Return the (X, Y) coordinate for the center point of the cell that contains the specified text.  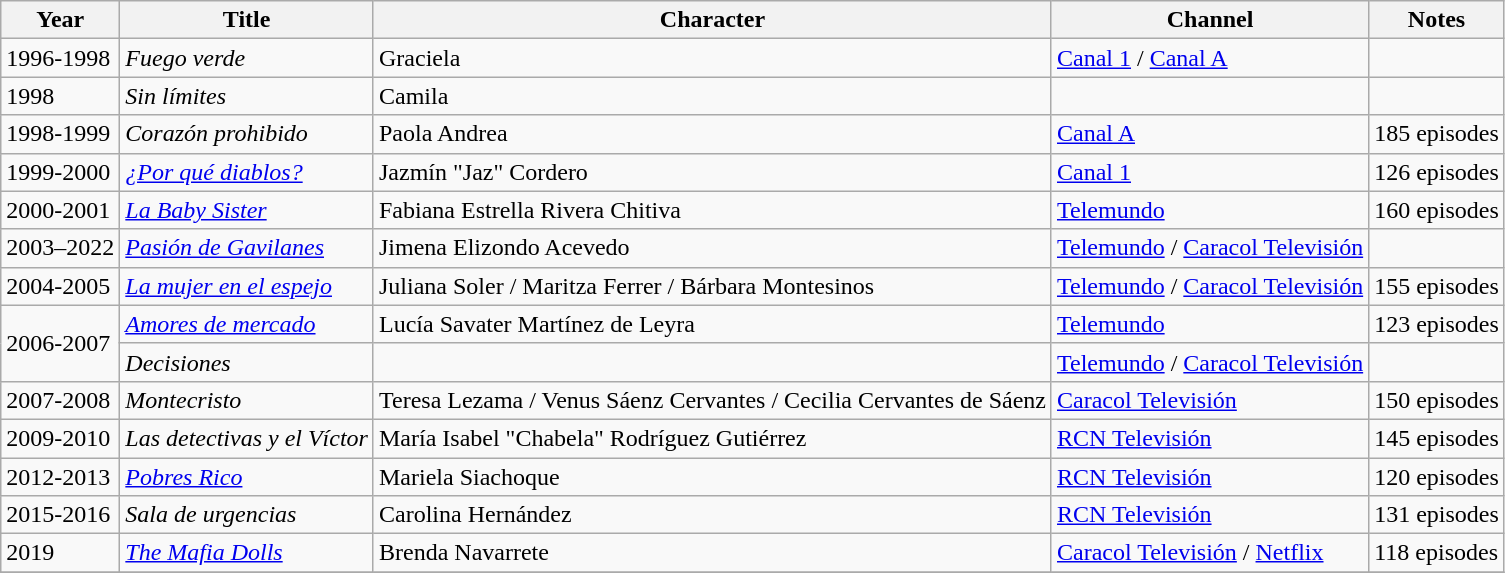
2019 (60, 553)
2004-2005 (60, 286)
2000-2001 (60, 210)
Decisiones (247, 362)
126 episodes (1437, 172)
Corazón prohibido (247, 134)
Canal 1 / Canal A (1210, 58)
Year (60, 20)
145 episodes (1437, 438)
Sala de urgencias (247, 515)
131 episodes (1437, 515)
The Mafia Dolls (247, 553)
2012-2013 (60, 477)
Camila (712, 96)
1998-1999 (60, 134)
Teresa Lezama / Venus Sáenz Cervantes / Cecilia Cervantes de Sáenz (712, 400)
Lucía Savater Martínez de Leyra (712, 324)
Fuego verde (247, 58)
La Baby Sister (247, 210)
Title (247, 20)
Jimena Elizondo Acevedo (712, 248)
123 episodes (1437, 324)
Las detectivas y el Víctor (247, 438)
Juliana Soler / Maritza Ferrer / Bárbara Montesinos (712, 286)
Brenda Navarrete (712, 553)
120 episodes (1437, 477)
Canal 1 (1210, 172)
2006-2007 (60, 343)
La mujer en el espejo (247, 286)
Pasión de Gavilanes (247, 248)
2009-2010 (60, 438)
Carolina Hernández (712, 515)
150 episodes (1437, 400)
Jazmín "Jaz" Cordero (712, 172)
Canal A (1210, 134)
185 episodes (1437, 134)
Caracol Televisión (1210, 400)
2007-2008 (60, 400)
Graciela (712, 58)
2015-2016 (60, 515)
1998 (60, 96)
Amores de mercado (247, 324)
160 episodes (1437, 210)
1996-1998 (60, 58)
Pobres Rico (247, 477)
¿Por qué diablos? (247, 172)
Notes (1437, 20)
Fabiana Estrella Rivera Chitiva (712, 210)
1999-2000 (60, 172)
Caracol Televisión / Netflix (1210, 553)
Sin límites (247, 96)
155 episodes (1437, 286)
Paola Andrea (712, 134)
Channel (1210, 20)
118 episodes (1437, 553)
Montecristo (247, 400)
María Isabel "Chabela" Rodríguez Gutiérrez (712, 438)
Mariela Siachoque (712, 477)
Character (712, 20)
2003–2022 (60, 248)
